Pinpoint the cell where the given text exists, returning its (x, y) midpoint coordinate. 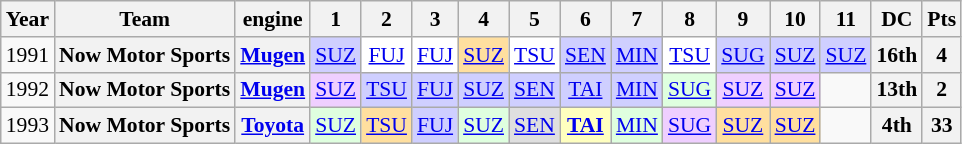
33 (942, 126)
1 (336, 19)
DC (896, 19)
11 (846, 19)
9 (742, 19)
1991 (28, 55)
10 (796, 19)
4th (896, 126)
6 (586, 19)
3 (435, 19)
Pts (942, 19)
Team (144, 19)
13th (896, 90)
1992 (28, 90)
8 (690, 19)
7 (637, 19)
5 (534, 19)
engine (272, 19)
1993 (28, 126)
16th (896, 55)
Toyota (272, 126)
Year (28, 19)
